Output the (x, y) coordinate of the center of the cell containing the given text.  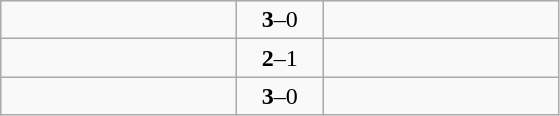
2–1 (280, 58)
